From the cell containing the given text, extract its center point as (x, y) coordinate. 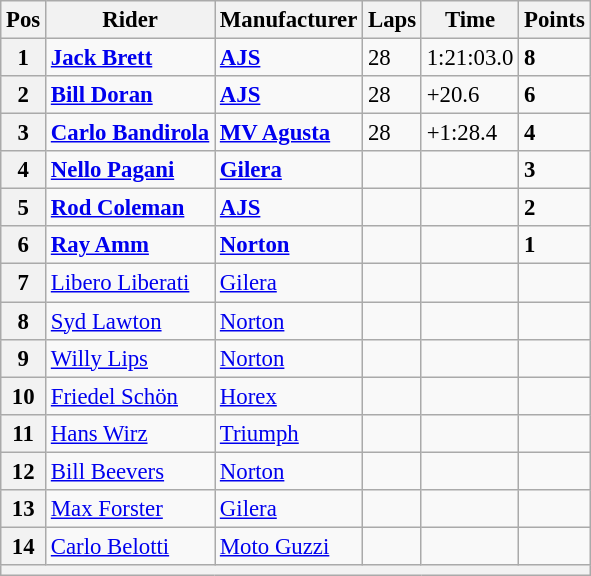
14 (24, 546)
Pos (24, 20)
Bill Doran (130, 95)
Points (554, 20)
1:21:03.0 (470, 58)
10 (24, 396)
Friedel Schön (130, 396)
Bill Beevers (130, 471)
12 (24, 471)
Ray Amm (130, 245)
Hans Wirz (130, 433)
Max Forster (130, 509)
Rider (130, 20)
Horex (289, 396)
Syd Lawton (130, 321)
+20.6 (470, 95)
11 (24, 433)
Jack Brett (130, 58)
Carlo Belotti (130, 546)
9 (24, 358)
Willy Lips (130, 358)
MV Agusta (289, 133)
7 (24, 283)
5 (24, 208)
Time (470, 20)
13 (24, 509)
Triumph (289, 433)
Rod Coleman (130, 208)
Carlo Bandirola (130, 133)
+1:28.4 (470, 133)
Libero Liberati (130, 283)
Moto Guzzi (289, 546)
Manufacturer (289, 20)
Nello Pagani (130, 170)
Laps (392, 20)
